Determine the [X, Y] coordinate at the center of the cell enclosing the given text.  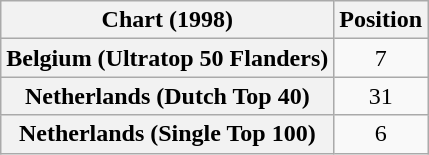
Belgium (Ultratop 50 Flanders) [168, 58]
Netherlands (Dutch Top 40) [168, 96]
Netherlands (Single Top 100) [168, 134]
6 [381, 134]
Chart (1998) [168, 20]
Position [381, 20]
7 [381, 58]
31 [381, 96]
